Scan for the cell matching the given text and deliver its [x, y] coordinate at center. 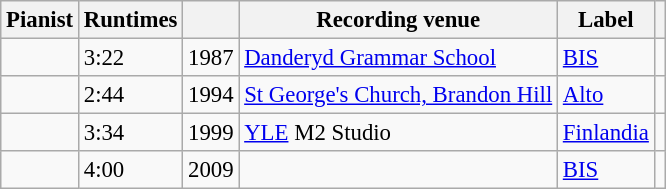
3:34 [130, 133]
Danderyd Grammar School [398, 58]
1994 [211, 95]
Label [606, 20]
3:22 [130, 58]
YLE M2 Studio [398, 133]
1987 [211, 58]
4:00 [130, 170]
St George's Church, Brandon Hill [398, 95]
Finlandia [606, 133]
Runtimes [130, 20]
1999 [211, 133]
Pianist [40, 20]
2009 [211, 170]
Alto [606, 95]
2:44 [130, 95]
Recording venue [398, 20]
